Scan for the cell matching the given text and deliver its [x, y] coordinate at center. 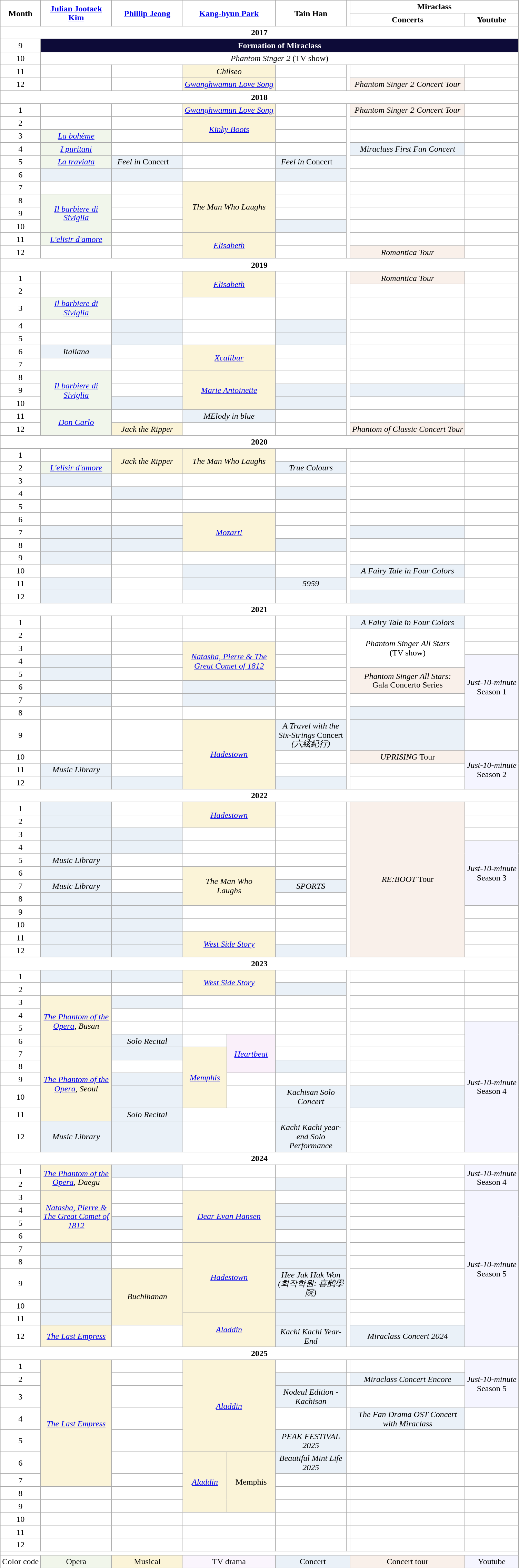
5959 [311, 584]
Kang-hyun Park [229, 13]
Formation of Miraclass [280, 45]
2025 [259, 1354]
Kachi Kachi Year-End [311, 1336]
Kachi Kachi year-end Solo Performance [311, 1136]
The Fan Drama OST Concertwith Miraclass [408, 1419]
Miraclass Concert 2024 [408, 1336]
MElody in blue [229, 416]
2024 [259, 1159]
Xcalibur [229, 358]
Just-10-minuteSeason 1 [492, 687]
Chilseo [229, 71]
The Phantom of the Opera, Daegu [76, 1178]
UPRISING Tour [408, 757]
Phantom Singer All Stars:Gala Concerto Series [408, 680]
Just-10-minuteSeason 2 [492, 770]
2018 [259, 97]
Natasha, Pierre & The Great Comet of 1812 [76, 1216]
The Man WhoLaughs [229, 886]
Musical [147, 1561]
Dear Evan Hansen [229, 1216]
Beautiful Mint Life 2025 [311, 1463]
Concerts [408, 19]
The Phantom of the Opera, Busan [76, 1021]
Phantom Singer 2 (TV show) [280, 59]
Concert [312, 1561]
La traviata [76, 161]
Kinky Boots [229, 130]
Hee Jak Hak Won (희작학원: 喜鹊學院) [311, 1284]
The Phantom of the Opera, Seoul [76, 1084]
Mozart! [229, 532]
Marie Antoinette [229, 390]
PEAK FESTIVAL 2025 [311, 1441]
2022 [259, 795]
2019 [259, 265]
SPORTS [311, 886]
Miraclass Concert Encore [408, 1379]
A Travel with the Six-Strings Concert (六絃紀行) [311, 735]
Tain Han [311, 13]
Natasha, Pierre & TheGreat Comet of 1812 [229, 661]
Phantom of Classic Concert Tour [408, 429]
Heartbeat [251, 1053]
Color code [21, 1561]
Nodeul Edition - Kachisan [311, 1397]
2021 [259, 609]
Phantom Singer All Stars(TV show) [408, 648]
Julian Jootaek Kim [76, 13]
La bohème [76, 136]
2017 [259, 32]
Month [21, 13]
Kachisan Solo Concert [311, 1097]
Buchihanan [147, 1296]
Phillip Jeong [147, 13]
RE:BOOT Tour [408, 879]
Miraclass First Fan Concert [408, 149]
Opera [76, 1561]
Miraclass [434, 7]
2023 [259, 964]
Concert tour [408, 1561]
True Colours [311, 467]
Don Carlo [76, 422]
2020 [259, 442]
Just-10-minuteSeason 3 [492, 873]
I puritani [76, 149]
TV drama [229, 1561]
Italiana [76, 352]
